Capture the cell that displays the provided text and extract its (x, y) central coordinate. 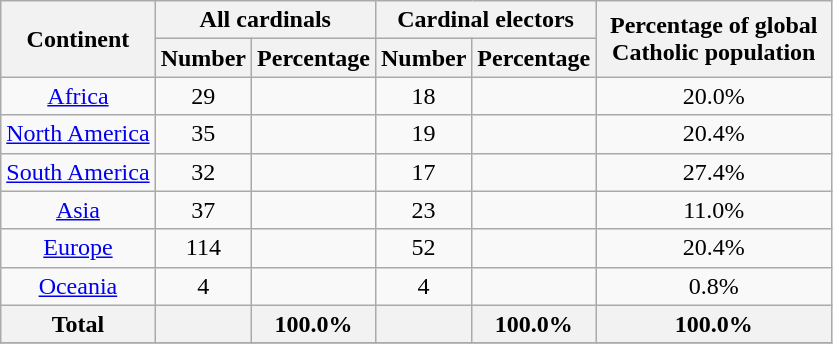
19 (423, 134)
29 (203, 96)
11.0% (714, 210)
Africa (78, 96)
Percentage of global Catholic population (714, 39)
South America (78, 172)
All cardinals (265, 20)
114 (203, 248)
Europe (78, 248)
23 (423, 210)
27.4% (714, 172)
North America (78, 134)
Continent (78, 39)
Oceania (78, 286)
Asia (78, 210)
18 (423, 96)
32 (203, 172)
17 (423, 172)
37 (203, 210)
52 (423, 248)
20.0% (714, 96)
Cardinal electors (485, 20)
0.8% (714, 286)
Total (78, 324)
35 (203, 134)
